From the cell containing the given text, extract its center point as (X, Y) coordinate. 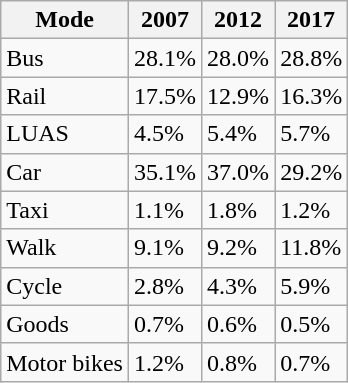
4.5% (164, 134)
35.1% (164, 172)
9.2% (238, 248)
1.1% (164, 210)
5.9% (312, 286)
Cycle (65, 286)
11.8% (312, 248)
4.3% (238, 286)
2.8% (164, 286)
Rail (65, 96)
Car (65, 172)
Walk (65, 248)
9.1% (164, 248)
37.0% (238, 172)
17.5% (164, 96)
28.8% (312, 58)
29.2% (312, 172)
2007 (164, 20)
Bus (65, 58)
Motor bikes (65, 362)
0.8% (238, 362)
Goods (65, 324)
5.7% (312, 134)
0.5% (312, 324)
28.0% (238, 58)
12.9% (238, 96)
LUAS (65, 134)
28.1% (164, 58)
Taxi (65, 210)
2017 (312, 20)
16.3% (312, 96)
1.8% (238, 210)
5.4% (238, 134)
2012 (238, 20)
Mode (65, 20)
0.6% (238, 324)
